Find where the given text appears and provide that cell's center as (X, Y) coordinate. 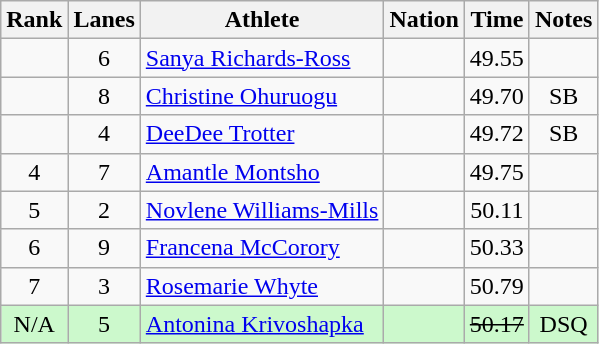
DeeDee Trotter (262, 134)
Time (496, 20)
Amantle Montsho (262, 172)
Notes (563, 20)
Nation (424, 20)
9 (104, 248)
49.72 (496, 134)
49.75 (496, 172)
Antonina Krivoshapka (262, 324)
Christine Ohuruogu (262, 96)
2 (104, 210)
8 (104, 96)
N/A (34, 324)
Lanes (104, 20)
49.55 (496, 58)
DSQ (563, 324)
50.33 (496, 248)
Athlete (262, 20)
50.79 (496, 286)
3 (104, 286)
50.17 (496, 324)
Novlene Williams-Mills (262, 210)
49.70 (496, 96)
Rosemarie Whyte (262, 286)
Sanya Richards-Ross (262, 58)
Francena McCorory (262, 248)
Rank (34, 20)
50.11 (496, 210)
